Locate the cell with the specified text and output its [X, Y] center coordinate. 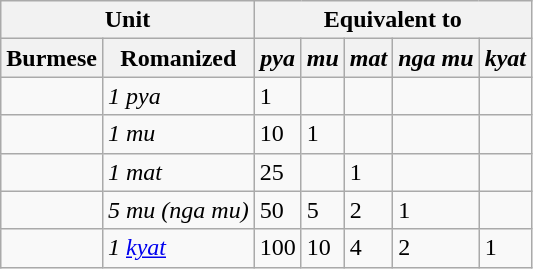
25 [278, 172]
100 [278, 248]
mat [368, 58]
nga mu [436, 58]
1 kyat [178, 248]
5 [322, 210]
50 [278, 210]
1 pya [178, 96]
Unit [128, 20]
Romanized [178, 58]
1 mu [178, 134]
Equivalent to [392, 20]
1 mat [178, 172]
kyat [505, 58]
Burmese [52, 58]
5 mu (nga mu) [178, 210]
4 [368, 248]
pya [278, 58]
mu [322, 58]
